From the cell containing the given text, extract its center point as (x, y) coordinate. 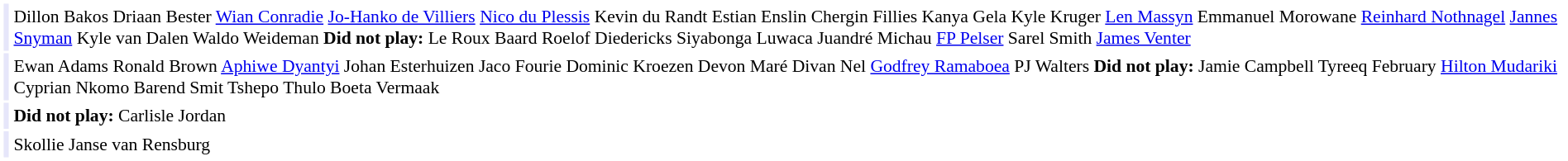
Did not play: Carlisle Jordan (788, 116)
Skollie Janse van Rensburg (788, 144)
